Determine the [x, y] coordinate at the center of the cell enclosing the given text.  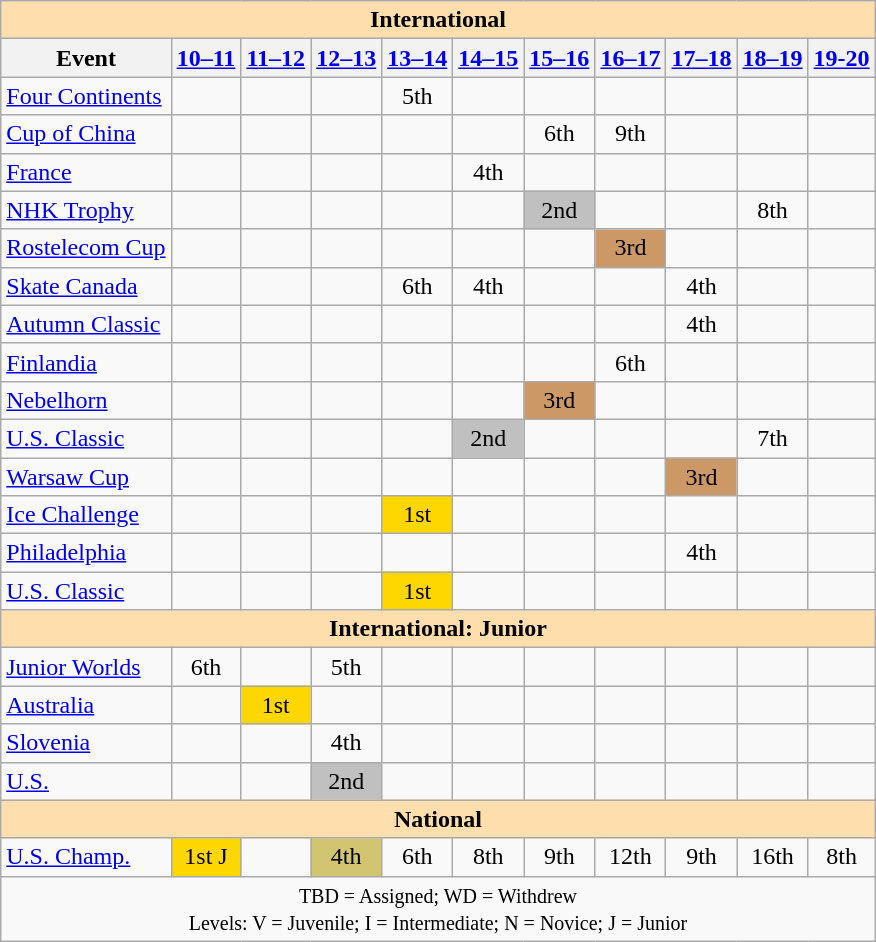
NHK Trophy [86, 210]
Autumn Classic [86, 324]
16th [772, 857]
14–15 [488, 58]
Junior Worlds [86, 667]
17–18 [702, 58]
Philadelphia [86, 553]
Four Continents [86, 96]
18–19 [772, 58]
15–16 [560, 58]
7th [772, 438]
Finlandia [86, 362]
19-20 [842, 58]
12th [630, 857]
Australia [86, 705]
U.S. Champ. [86, 857]
12–13 [346, 58]
Cup of China [86, 134]
Warsaw Cup [86, 477]
Rostelecom Cup [86, 248]
11–12 [276, 58]
Nebelhorn [86, 400]
Event [86, 58]
International: Junior [438, 629]
10–11 [206, 58]
National [438, 819]
TBD = Assigned; WD = Withdrew Levels: V = Juvenile; I = Intermediate; N = Novice; J = Junior [438, 908]
Ice Challenge [86, 515]
International [438, 20]
16–17 [630, 58]
Slovenia [86, 743]
U.S. [86, 781]
Skate Canada [86, 286]
13–14 [418, 58]
1st J [206, 857]
France [86, 172]
